For the text-containing cell, return its midpoint in [X, Y] coordinate format. 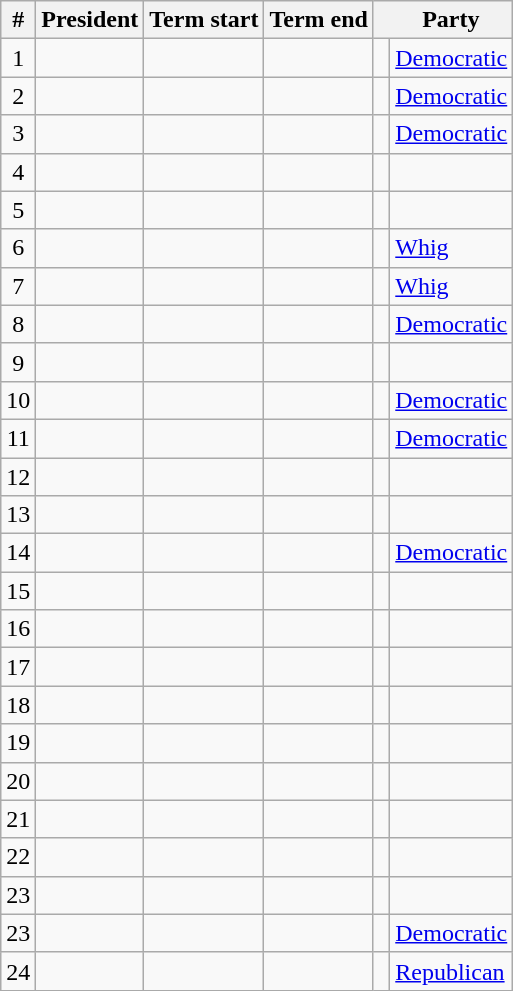
Term end [319, 20]
14 [18, 553]
17 [18, 667]
19 [18, 743]
2 [18, 96]
24 [18, 971]
22 [18, 857]
1 [18, 58]
15 [18, 591]
Republican [452, 971]
Term start [204, 20]
9 [18, 362]
# [18, 20]
11 [18, 438]
5 [18, 210]
13 [18, 515]
6 [18, 248]
12 [18, 477]
21 [18, 819]
3 [18, 134]
7 [18, 286]
4 [18, 172]
Party [452, 20]
18 [18, 705]
President [90, 20]
8 [18, 324]
20 [18, 781]
16 [18, 629]
10 [18, 400]
